Detect which cell encompasses the target text, then output its (X, Y) center coordinate. 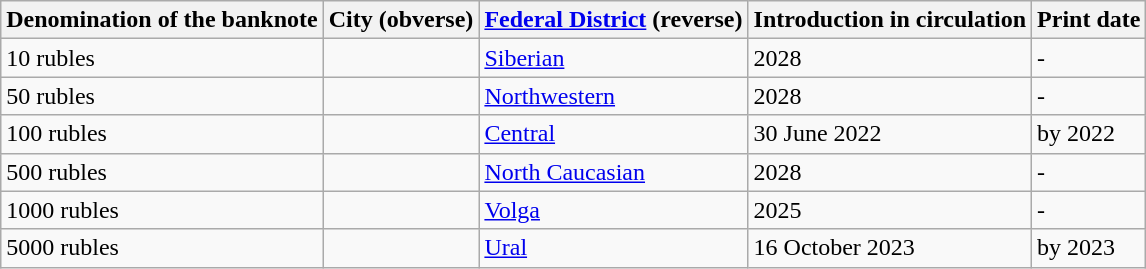
Central (614, 134)
Volga (614, 210)
North Caucasian (614, 172)
Northwestern (614, 96)
50 rubles (162, 96)
by 2023 (1089, 248)
Siberian (614, 58)
2025 (890, 210)
City (obverse) (401, 20)
Denomination of the banknote (162, 20)
30 June 2022 (890, 134)
1000 rubles (162, 210)
5000 rubles (162, 248)
10 rubles (162, 58)
Print date (1089, 20)
Federal District (reverse) (614, 20)
Ural (614, 248)
100 rubles (162, 134)
Introduction in circulation (890, 20)
500 rubles (162, 172)
by 2022 (1089, 134)
16 October 2023 (890, 248)
